Identify which cell holds the provided text, then report its [X, Y] central coordinate. 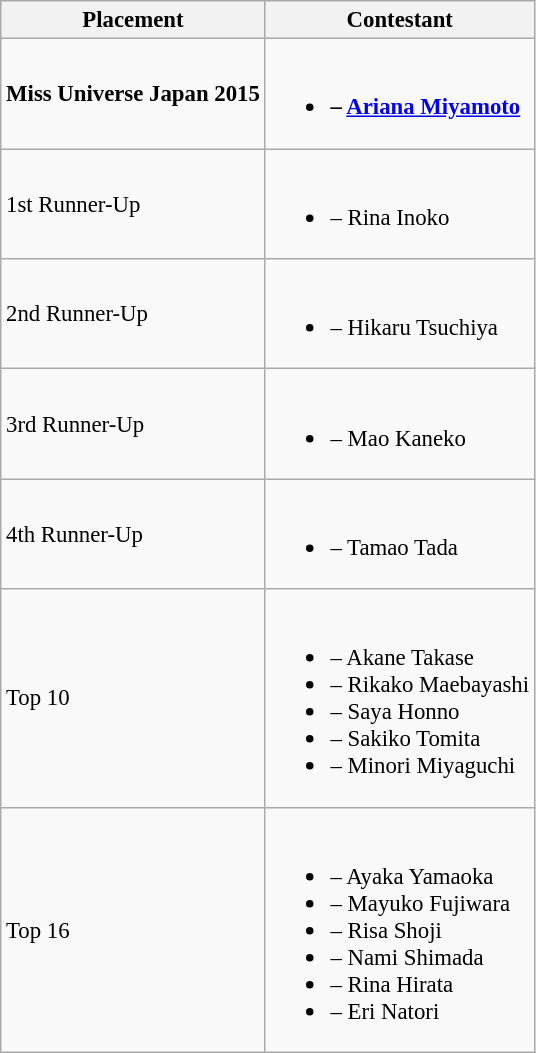
Miss Universe Japan 2015 [133, 94]
Top 16 [133, 930]
4th Runner-Up [133, 534]
– Ariana Miyamoto [400, 94]
3rd Runner-Up [133, 424]
Top 10 [133, 698]
Contestant [400, 20]
– Ayaka Yamaoka – Mayuko Fujiwara – Risa Shoji – Nami Shimada – Rina Hirata – Eri Natori [400, 930]
Placement [133, 20]
– Akane Takase – Rikako Maebayashi – Saya Honno – Sakiko Tomita – Minori Miyaguchi [400, 698]
2nd Runner-Up [133, 314]
– Rina Inoko [400, 204]
– Tamao Tada [400, 534]
– Hikaru Tsuchiya [400, 314]
1st Runner-Up [133, 204]
– Mao Kaneko [400, 424]
